Search for the cell housing the specified text and yield its (X, Y) center coordinate. 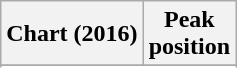
Chart (2016) (72, 34)
Peak position (189, 34)
